Scan for the cell matching the given text and deliver its (x, y) coordinate at center. 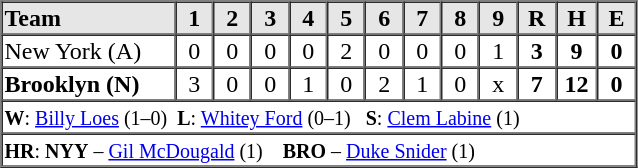
Brooklyn (N) (89, 84)
4 (308, 18)
8 (460, 18)
R (536, 18)
6 (384, 18)
H (576, 18)
12 (576, 84)
W: Billy Loes (1–0) L: Whitey Ford (0–1) S: Clem Labine (1) (319, 116)
x (498, 84)
HR: NYY – Gil McDougald (1) BRO – Duke Snider (1) (319, 150)
E (616, 18)
New York (A) (89, 50)
Team (89, 18)
5 (346, 18)
